Extract the (x, y) coordinate from the center of the cell holding the provided text.  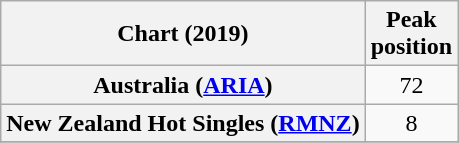
New Zealand Hot Singles (RMNZ) (183, 123)
Chart (2019) (183, 34)
72 (411, 85)
Peakposition (411, 34)
Australia (ARIA) (183, 85)
8 (411, 123)
